Extract the (x, y) coordinate from the center of the cell holding the provided text.  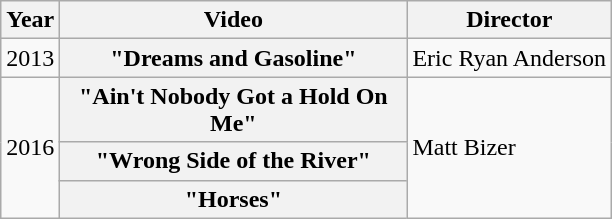
"Wrong Side of the River" (234, 161)
Director (510, 20)
Eric Ryan Anderson (510, 58)
Year (30, 20)
2013 (30, 58)
2016 (30, 148)
"Horses" (234, 199)
"Dreams and Gasoline" (234, 58)
Matt Bizer (510, 148)
"Ain't Nobody Got a Hold On Me" (234, 110)
Video (234, 20)
